Determine the [X, Y] coordinate at the center of the cell enclosing the given text.  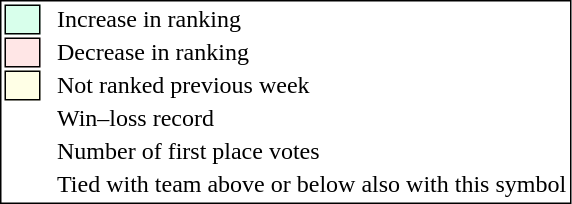
Not ranked previous week [312, 85]
Tied with team above or below also with this symbol [312, 185]
Increase in ranking [312, 19]
Number of first place votes [312, 151]
Decrease in ranking [312, 53]
Win–loss record [312, 119]
